From the cell containing the given text, extract its center point as [X, Y] coordinate. 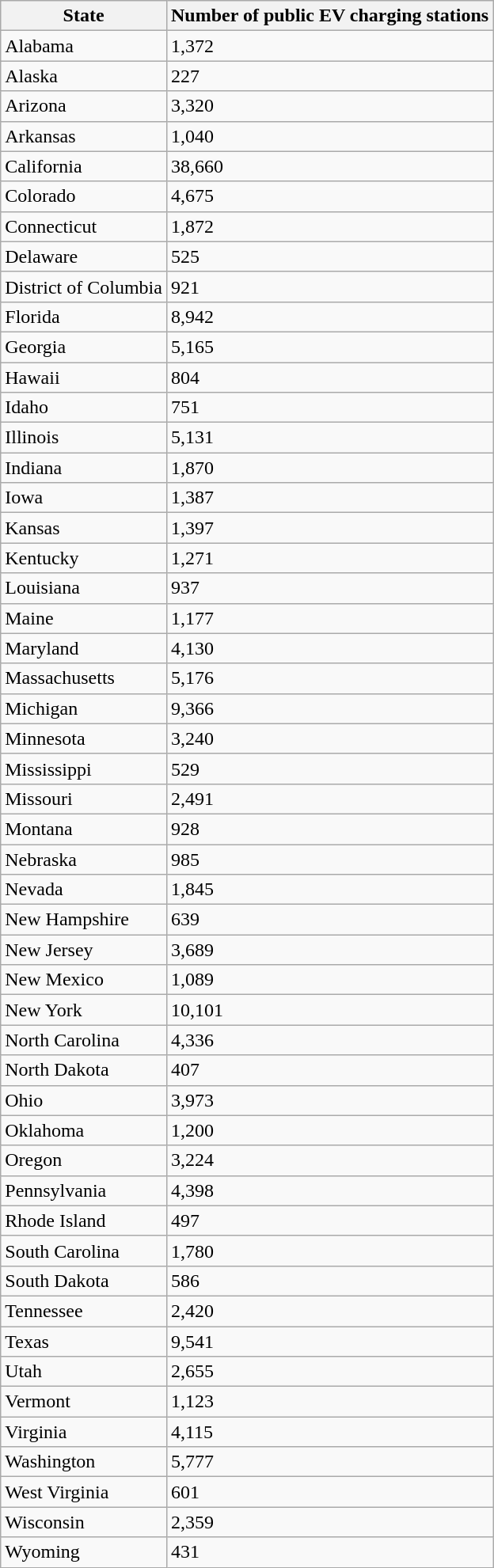
New York [84, 1010]
Alaska [84, 76]
407 [329, 1070]
Virginia [84, 1432]
5,165 [329, 347]
Arkansas [84, 136]
Tennessee [84, 1311]
Hawaii [84, 378]
431 [329, 1552]
Washington [84, 1462]
3,689 [329, 950]
Rhode Island [84, 1221]
Idaho [84, 408]
New Mexico [84, 980]
Indiana [84, 468]
2,655 [329, 1372]
Nevada [84, 890]
9,541 [329, 1342]
Vermont [84, 1402]
Delaware [84, 256]
2,420 [329, 1311]
4,336 [329, 1040]
Kansas [84, 528]
4,130 [329, 648]
1,123 [329, 1402]
921 [329, 287]
Oklahoma [84, 1130]
Michigan [84, 708]
Wisconsin [84, 1522]
1,177 [329, 618]
928 [329, 829]
8,942 [329, 317]
937 [329, 588]
Oregon [84, 1160]
1,271 [329, 558]
New Jersey [84, 950]
State [84, 16]
497 [329, 1221]
South Dakota [84, 1281]
Maryland [84, 648]
227 [329, 76]
Iowa [84, 498]
Missouri [84, 799]
Utah [84, 1372]
1,040 [329, 136]
Florida [84, 317]
California [84, 166]
Texas [84, 1342]
639 [329, 920]
10,101 [329, 1010]
751 [329, 408]
3,973 [329, 1100]
1,372 [329, 46]
Maine [84, 618]
38,660 [329, 166]
1,200 [329, 1130]
4,675 [329, 196]
1,397 [329, 528]
North Carolina [84, 1040]
Illinois [84, 438]
Pennsylvania [84, 1190]
Louisiana [84, 588]
Alabama [84, 46]
Arizona [84, 106]
4,398 [329, 1190]
1,089 [329, 980]
Montana [84, 829]
9,366 [329, 708]
3,240 [329, 738]
West Virginia [84, 1492]
Nebraska [84, 859]
1,780 [329, 1251]
3,224 [329, 1160]
5,176 [329, 678]
North Dakota [84, 1070]
Georgia [84, 347]
Massachusetts [84, 678]
3,320 [329, 106]
1,845 [329, 890]
Colorado [84, 196]
5,777 [329, 1462]
985 [329, 859]
601 [329, 1492]
586 [329, 1281]
2,491 [329, 799]
Kentucky [84, 558]
Mississippi [84, 769]
2,359 [329, 1522]
District of Columbia [84, 287]
1,872 [329, 226]
804 [329, 378]
5,131 [329, 438]
Connecticut [84, 226]
529 [329, 769]
Number of public EV charging stations [329, 16]
1,870 [329, 468]
Ohio [84, 1100]
Wyoming [84, 1552]
1,387 [329, 498]
New Hampshire [84, 920]
525 [329, 256]
4,115 [329, 1432]
South Carolina [84, 1251]
Minnesota [84, 738]
